Identify which cell holds the provided text, then report its (X, Y) central coordinate. 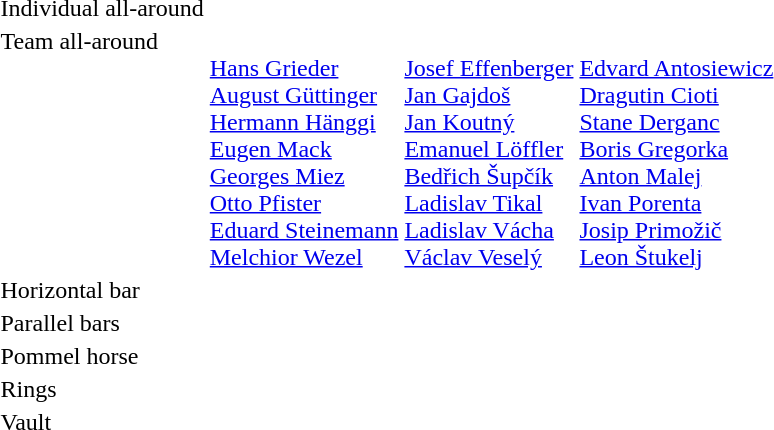
Josef EffenbergerJan GajdošJan KoutnýEmanuel LöfflerBedřich ŠupčíkLadislav TikalLadislav VáchaVáclav Veselý (489, 149)
Hans GriederAugust GüttingerHermann HänggiEugen MackGeorges MiezOtto PfisterEduard SteinemannMelchior Wezel (304, 149)
